Find where the given text appears and provide that cell's center as (X, Y) coordinate. 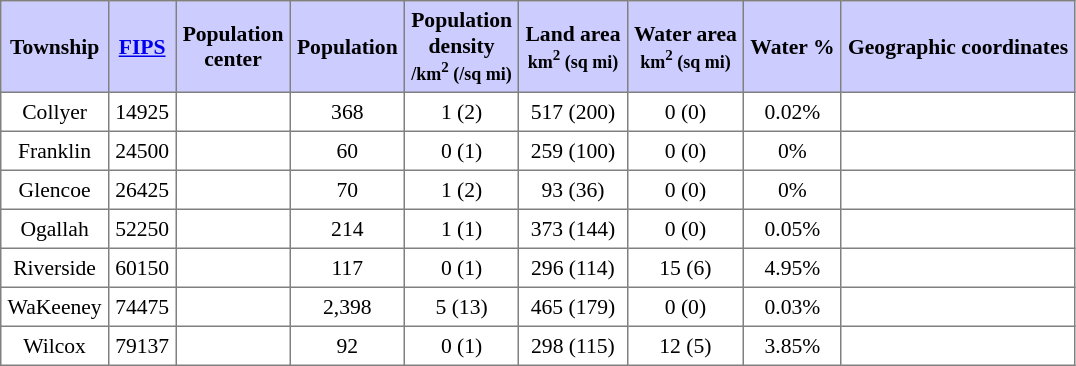
15 (6) (685, 268)
259 (100) (573, 150)
373 (144) (573, 228)
4.95% (793, 268)
117 (347, 268)
24500 (142, 150)
298 (115) (573, 346)
26425 (142, 190)
12 (5) (685, 346)
52250 (142, 228)
93 (36) (573, 190)
Wilcox (55, 346)
368 (347, 112)
1 (1) (461, 228)
Populationcenter (233, 47)
517 (200) (573, 112)
5 (13) (461, 306)
WaKeeney (55, 306)
Ogallah (55, 228)
3.85% (793, 346)
Riverside (55, 268)
0.05% (793, 228)
Collyer (55, 112)
79137 (142, 346)
465 (179) (573, 306)
14925 (142, 112)
74475 (142, 306)
214 (347, 228)
60 (347, 150)
Geographic coordinates (958, 47)
296 (114) (573, 268)
Population (347, 47)
Water areakm2 (sq mi) (685, 47)
Populationdensity/km2 (/sq mi) (461, 47)
2,398 (347, 306)
92 (347, 346)
Water % (793, 47)
60150 (142, 268)
Franklin (55, 150)
Land areakm2 (sq mi) (573, 47)
Township (55, 47)
Glencoe (55, 190)
0.03% (793, 306)
FIPS (142, 47)
0.02% (793, 112)
70 (347, 190)
